Output the [X, Y] coordinate of the center of the cell containing the given text.  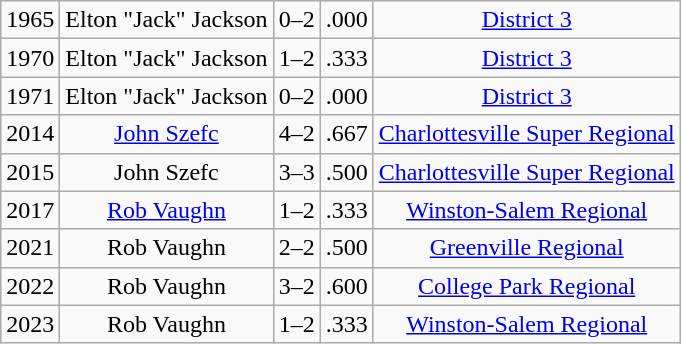
2–2 [296, 248]
2014 [30, 134]
1965 [30, 20]
3–3 [296, 172]
2021 [30, 248]
College Park Regional [526, 286]
4–2 [296, 134]
3–2 [296, 286]
.667 [346, 134]
2022 [30, 286]
2023 [30, 324]
1971 [30, 96]
Greenville Regional [526, 248]
.600 [346, 286]
1970 [30, 58]
2015 [30, 172]
2017 [30, 210]
